Determine the (X, Y) coordinate at the center of the cell enclosing the given text.  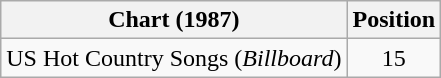
15 (394, 58)
Chart (1987) (174, 20)
US Hot Country Songs (Billboard) (174, 58)
Position (394, 20)
